Extract the [X, Y] coordinate from the center of the cell holding the provided text.  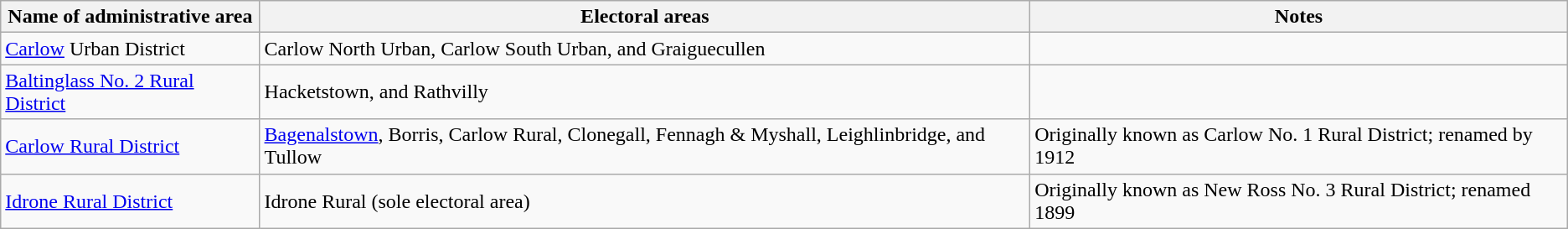
Name of administrative area [131, 17]
Originally known as New Ross No. 3 Rural District; renamed 1899 [1299, 201]
Idrone Rural District [131, 201]
Idrone Rural (sole electoral area) [645, 201]
Originally known as Carlow No. 1 Rural District; renamed by 1912 [1299, 146]
Carlow Urban District [131, 49]
Carlow Rural District [131, 146]
Carlow North Urban, Carlow South Urban, and Graiguecullen [645, 49]
Hacketstown, and Rathvilly [645, 92]
Baltinglass No. 2 Rural District [131, 92]
Bagenalstown, Borris, Carlow Rural, Clonegall, Fennagh & Myshall, Leighlinbridge, and Tullow [645, 146]
Electoral areas [645, 17]
Notes [1299, 17]
